Capture the cell that displays the provided text and extract its [x, y] central coordinate. 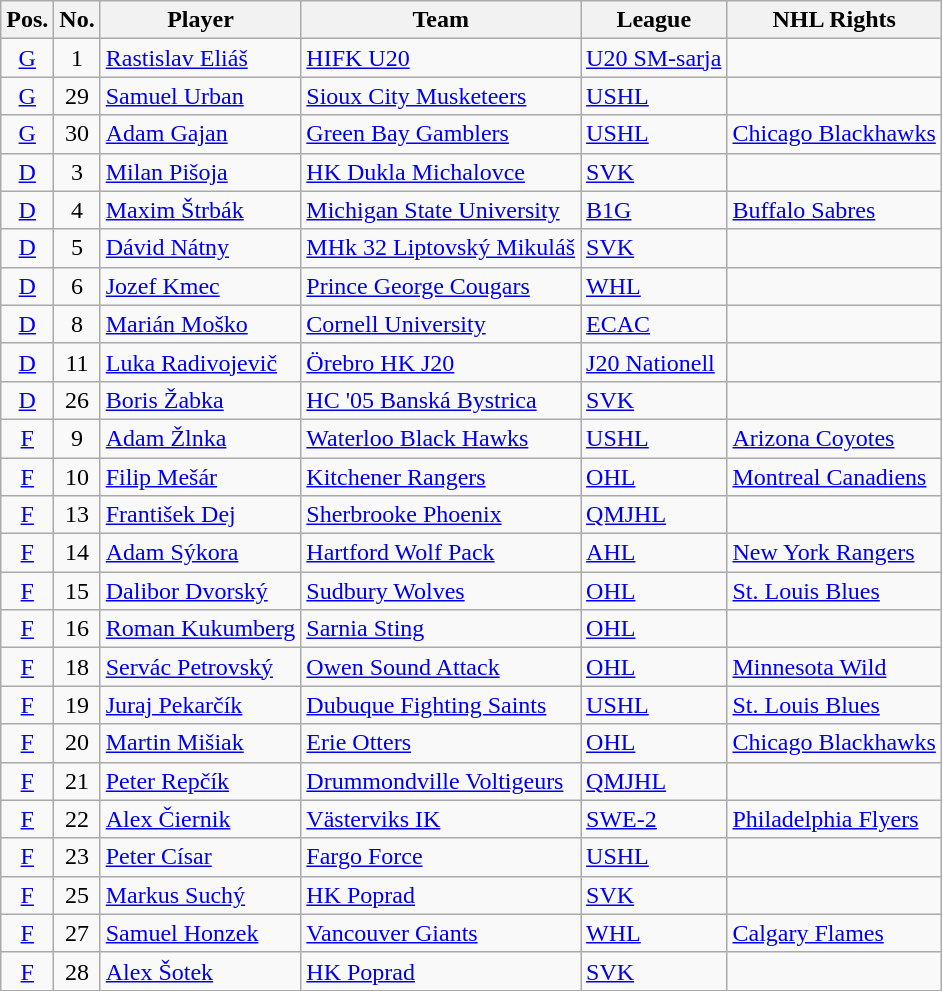
27 [77, 933]
No. [77, 20]
Erie Otters [441, 743]
League [654, 20]
Drummondville Voltigeurs [441, 781]
Dalibor Dvorský [200, 591]
19 [77, 705]
NHL Rights [834, 20]
Fargo Force [441, 857]
Owen Sound Attack [441, 667]
16 [77, 629]
Örebro HK J20 [441, 362]
Montreal Canadiens [834, 477]
Pos. [28, 20]
Servác Petrovský [200, 667]
11 [77, 362]
9 [77, 438]
Kitchener Rangers [441, 477]
Philadelphia Flyers [834, 819]
New York Rangers [834, 553]
Adam Sýkora [200, 553]
Dávid Nátny [200, 248]
Markus Suchý [200, 895]
Cornell University [441, 324]
Sarnia Sting [441, 629]
HC '05 Banská Bystrica [441, 400]
14 [77, 553]
Prince George Cougars [441, 286]
1 [77, 58]
Peter Repčík [200, 781]
Player [200, 20]
Adam Gajan [200, 134]
Green Bay Gamblers [441, 134]
Juraj Pekarčík [200, 705]
Luka Radivojevič [200, 362]
Roman Kukumberg [200, 629]
28 [77, 971]
21 [77, 781]
26 [77, 400]
13 [77, 515]
SWE-2 [654, 819]
Team [441, 20]
Calgary Flames [834, 933]
Marián Moško [200, 324]
Vancouver Giants [441, 933]
František Dej [200, 515]
Sioux City Musketeers [441, 96]
Milan Pišoja [200, 172]
Samuel Honzek [200, 933]
Filip Mešár [200, 477]
Waterloo Black Hawks [441, 438]
23 [77, 857]
Sudbury Wolves [441, 591]
Alex Čiernik [200, 819]
15 [77, 591]
Samuel Urban [200, 96]
Västerviks IK [441, 819]
29 [77, 96]
10 [77, 477]
Dubuque Fighting Saints [441, 705]
HIFK U20 [441, 58]
5 [77, 248]
ECAC [654, 324]
Hartford Wolf Pack [441, 553]
MHk 32 Liptovský Mikuláš [441, 248]
Buffalo Sabres [834, 210]
22 [77, 819]
8 [77, 324]
AHL [654, 553]
Minnesota Wild [834, 667]
J20 Nationell [654, 362]
Boris Žabka [200, 400]
Rastislav Eliáš [200, 58]
U20 SM-sarja [654, 58]
20 [77, 743]
3 [77, 172]
Sherbrooke Phoenix [441, 515]
Adam Žlnka [200, 438]
B1G [654, 210]
6 [77, 286]
30 [77, 134]
Arizona Coyotes [834, 438]
25 [77, 895]
Alex Šotek [200, 971]
Jozef Kmec [200, 286]
4 [77, 210]
18 [77, 667]
Maxim Štrbák [200, 210]
Peter Císar [200, 857]
HK Dukla Michalovce [441, 172]
Martin Mišiak [200, 743]
Michigan State University [441, 210]
